Scan for the cell matching the given text and deliver its [x, y] coordinate at center. 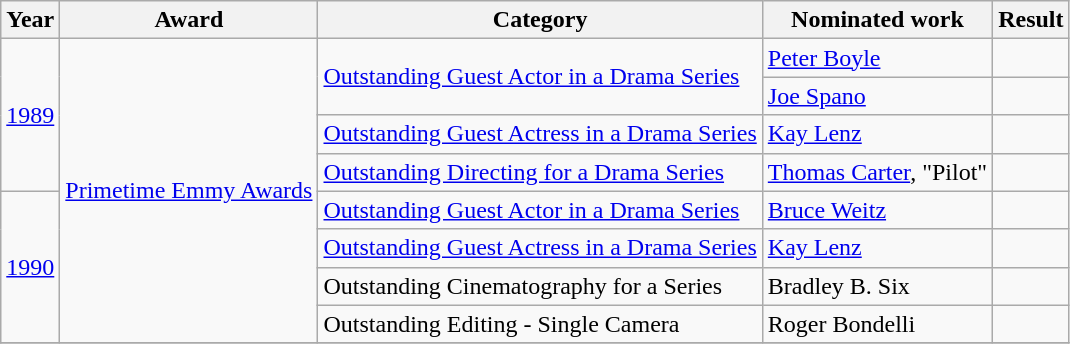
Peter Boyle [877, 58]
1989 [30, 115]
Primetime Emmy Awards [189, 191]
Thomas Carter, "Pilot" [877, 172]
Bradley B. Six [877, 286]
Outstanding Editing - Single Camera [540, 324]
Roger Bondelli [877, 324]
Year [30, 20]
Award [189, 20]
Outstanding Directing for a Drama Series [540, 172]
Nominated work [877, 20]
Bruce Weitz [877, 210]
1990 [30, 267]
Joe Spano [877, 96]
Outstanding Cinematography for a Series [540, 286]
Result [1031, 20]
Category [540, 20]
